Provide the [X, Y] coordinate of the cell's center where the given text is located.  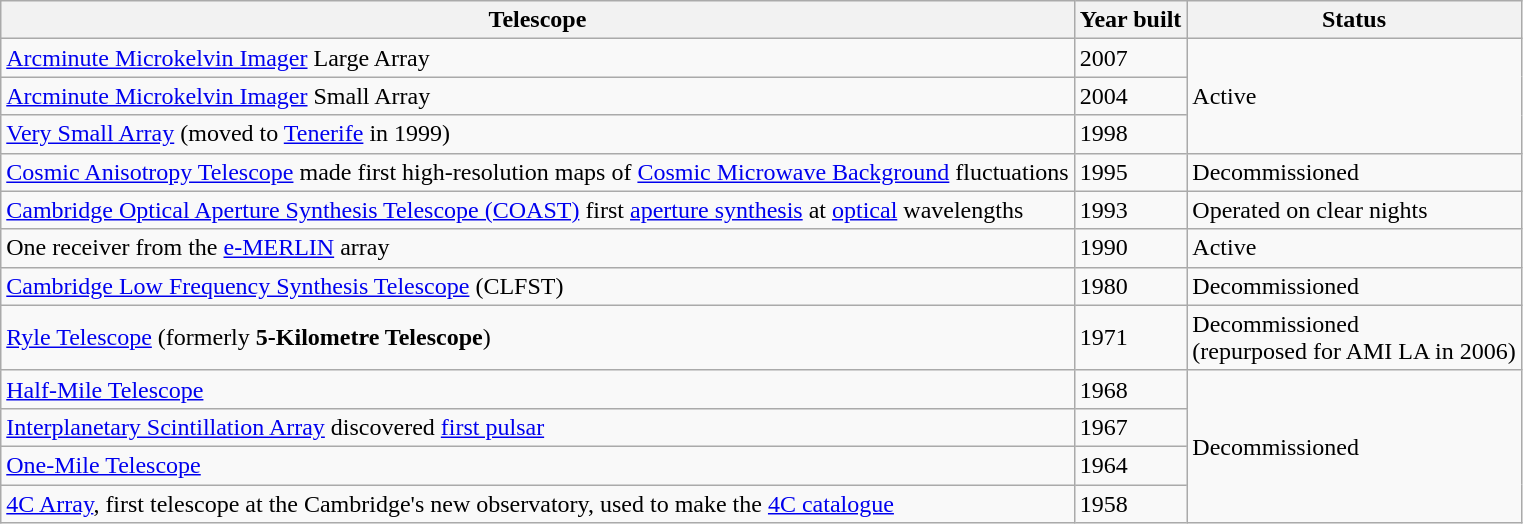
2004 [1130, 96]
Arcminute Microkelvin Imager Large Array [538, 58]
1990 [1130, 248]
1958 [1130, 503]
Arcminute Microkelvin Imager Small Array [538, 96]
Decommissioned(repurposed for AMI LA in 2006) [1354, 338]
Ryle Telescope (formerly 5-Kilometre Telescope) [538, 338]
Year built [1130, 20]
Interplanetary Scintillation Array discovered first pulsar [538, 427]
Cosmic Anisotropy Telescope made first high-resolution maps of Cosmic Microwave Background fluctuations [538, 172]
1993 [1130, 210]
Very Small Array (moved to Tenerife in 1999) [538, 134]
Cambridge Optical Aperture Synthesis Telescope (COAST) first aperture synthesis at optical wavelengths [538, 210]
1971 [1130, 338]
Operated on clear nights [1354, 210]
One-Mile Telescope [538, 465]
One receiver from the e-MERLIN array [538, 248]
Half-Mile Telescope [538, 389]
1968 [1130, 389]
1995 [1130, 172]
Status [1354, 20]
1967 [1130, 427]
Telescope [538, 20]
1998 [1130, 134]
1964 [1130, 465]
4C Array, first telescope at the Cambridge's new observatory, used to make the 4C catalogue [538, 503]
Cambridge Low Frequency Synthesis Telescope (CLFST) [538, 286]
1980 [1130, 286]
2007 [1130, 58]
